Search for the cell housing the specified text and yield its (X, Y) center coordinate. 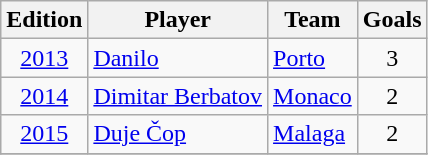
Dimitar Berbatov (178, 96)
2013 (44, 58)
Monaco (313, 96)
Goals (392, 20)
Malaga (313, 134)
Danilo (178, 58)
Team (313, 20)
Duje Čop (178, 134)
Player (178, 20)
Edition (44, 20)
2014 (44, 96)
Porto (313, 58)
2015 (44, 134)
3 (392, 58)
